Output the (x, y) coordinate of the center of the cell containing the given text.  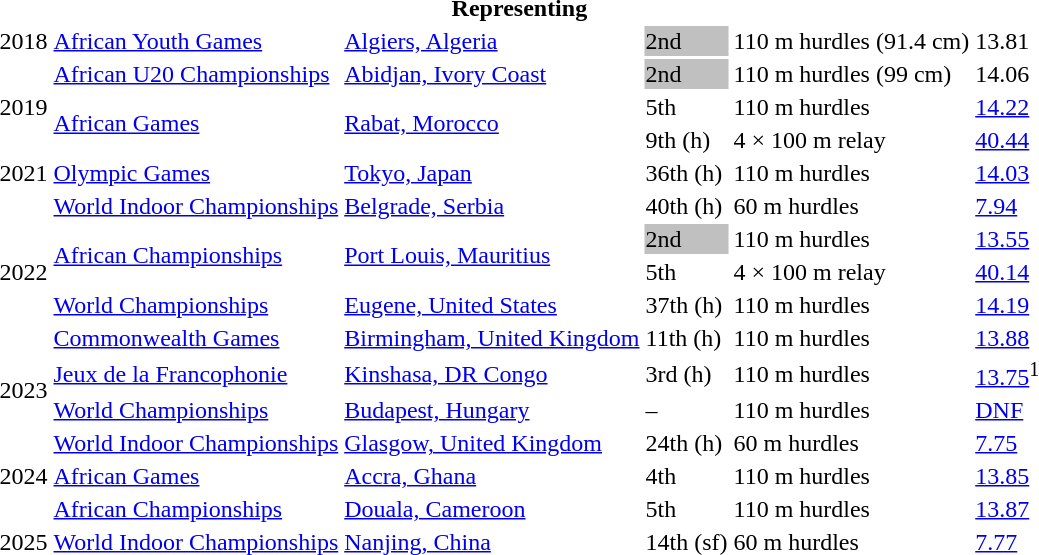
Rabat, Morocco (492, 124)
African Youth Games (196, 41)
– (686, 410)
40th (h) (686, 206)
Algiers, Algeria (492, 41)
Jeux de la Francophonie (196, 374)
Belgrade, Serbia (492, 206)
11th (h) (686, 338)
37th (h) (686, 305)
Tokyo, Japan (492, 173)
Commonwealth Games (196, 338)
Birmingham, United Kingdom (492, 338)
3rd (h) (686, 374)
Budapest, Hungary (492, 410)
Accra, Ghana (492, 476)
110 m hurdles (99 cm) (852, 74)
Abidjan, Ivory Coast (492, 74)
Douala, Cameroon (492, 509)
Eugene, United States (492, 305)
36th (h) (686, 173)
Glasgow, United Kingdom (492, 443)
African U20 Championships (196, 74)
Port Louis, Mauritius (492, 256)
24th (h) (686, 443)
4th (686, 476)
Olympic Games (196, 173)
9th (h) (686, 140)
Kinshasa, DR Congo (492, 374)
110 m hurdles (91.4 cm) (852, 41)
